Extract the (X, Y) coordinate from the center of the cell holding the provided text.  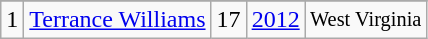
2012 (276, 20)
Terrance Williams (118, 20)
17 (228, 20)
1 (12, 20)
West Virginia (366, 20)
